Capture the cell that displays the provided text and extract its (X, Y) central coordinate. 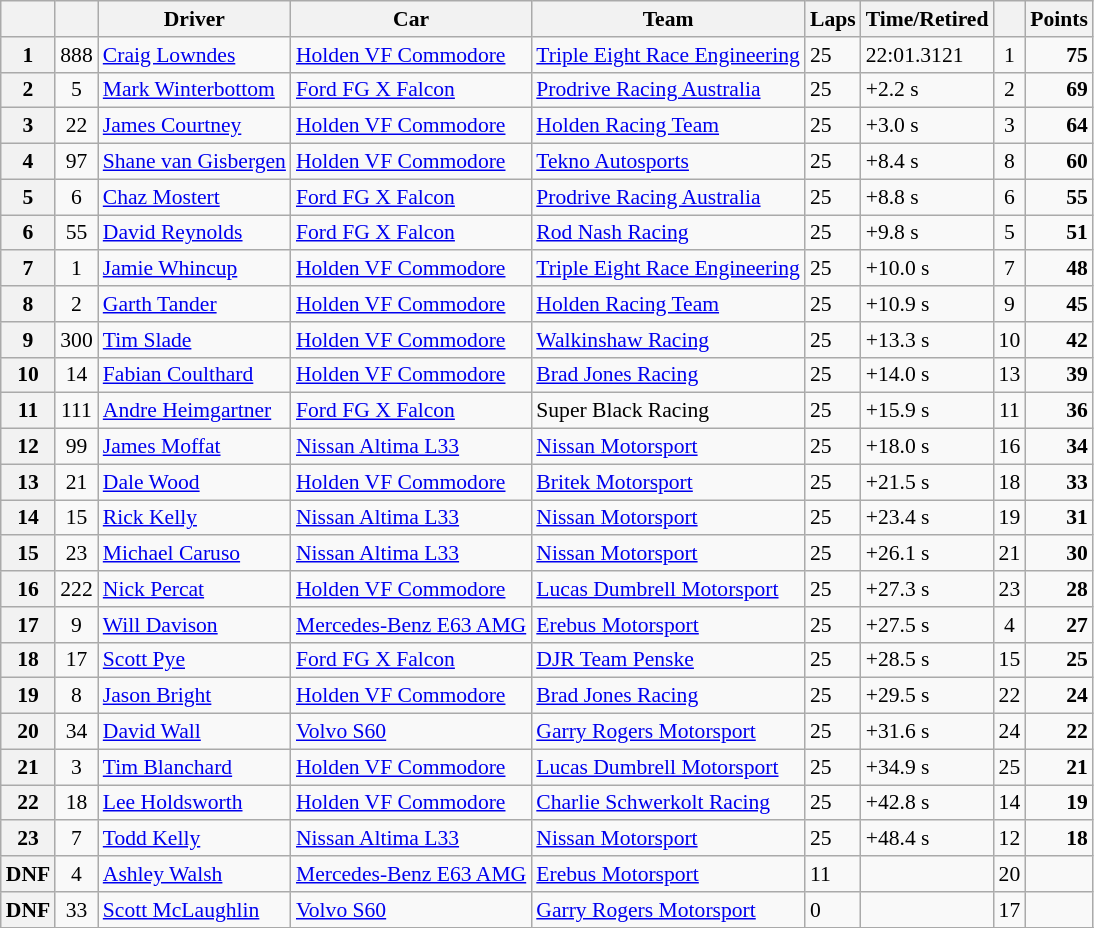
+14.0 s (928, 375)
Charlie Schwerkolt Racing (668, 803)
42 (1059, 340)
Britek Motorsport (668, 482)
Rick Kelly (194, 518)
Laps (833, 19)
Garth Tander (194, 304)
Jason Bright (194, 696)
48 (1059, 269)
+28.5 s (928, 660)
+29.5 s (928, 696)
Chaz Mostert (194, 197)
Walkinshaw Racing (668, 340)
30 (1059, 554)
45 (1059, 304)
75 (1059, 55)
Andre Heimgartner (194, 411)
Will Davison (194, 625)
+8.8 s (928, 197)
+2.2 s (928, 90)
69 (1059, 90)
Craig Lowndes (194, 55)
+23.4 s (928, 518)
Team (668, 19)
Driver (194, 19)
97 (76, 162)
300 (76, 340)
28 (1059, 589)
Time/Retired (928, 19)
60 (1059, 162)
64 (1059, 126)
Tim Slade (194, 340)
Car (411, 19)
Ashley Walsh (194, 874)
+10.0 s (928, 269)
DJR Team Penske (668, 660)
James Courtney (194, 126)
+31.6 s (928, 732)
+18.0 s (928, 447)
James Moffat (194, 447)
+15.9 s (928, 411)
Super Black Racing (668, 411)
+9.8 s (928, 233)
+3.0 s (928, 126)
Michael Caruso (194, 554)
222 (76, 589)
888 (76, 55)
+48.4 s (928, 839)
0 (833, 910)
99 (76, 447)
+27.5 s (928, 625)
Tim Blanchard (194, 767)
Mark Winterbottom (194, 90)
+8.4 s (928, 162)
Rod Nash Racing (668, 233)
David Reynolds (194, 233)
31 (1059, 518)
Nick Percat (194, 589)
39 (1059, 375)
+26.1 s (928, 554)
+34.9 s (928, 767)
Fabian Coulthard (194, 375)
Scott Pye (194, 660)
36 (1059, 411)
111 (76, 411)
Dale Wood (194, 482)
Points (1059, 19)
David Wall (194, 732)
27 (1059, 625)
+13.3 s (928, 340)
+42.8 s (928, 803)
+27.3 s (928, 589)
+10.9 s (928, 304)
Todd Kelly (194, 839)
51 (1059, 233)
Scott McLaughlin (194, 910)
Jamie Whincup (194, 269)
Shane van Gisbergen (194, 162)
Tekno Autosports (668, 162)
22:01.3121 (928, 55)
Lee Holdsworth (194, 803)
+21.5 s (928, 482)
